Return the [X, Y] coordinate for the center point of the cell that contains the specified text.  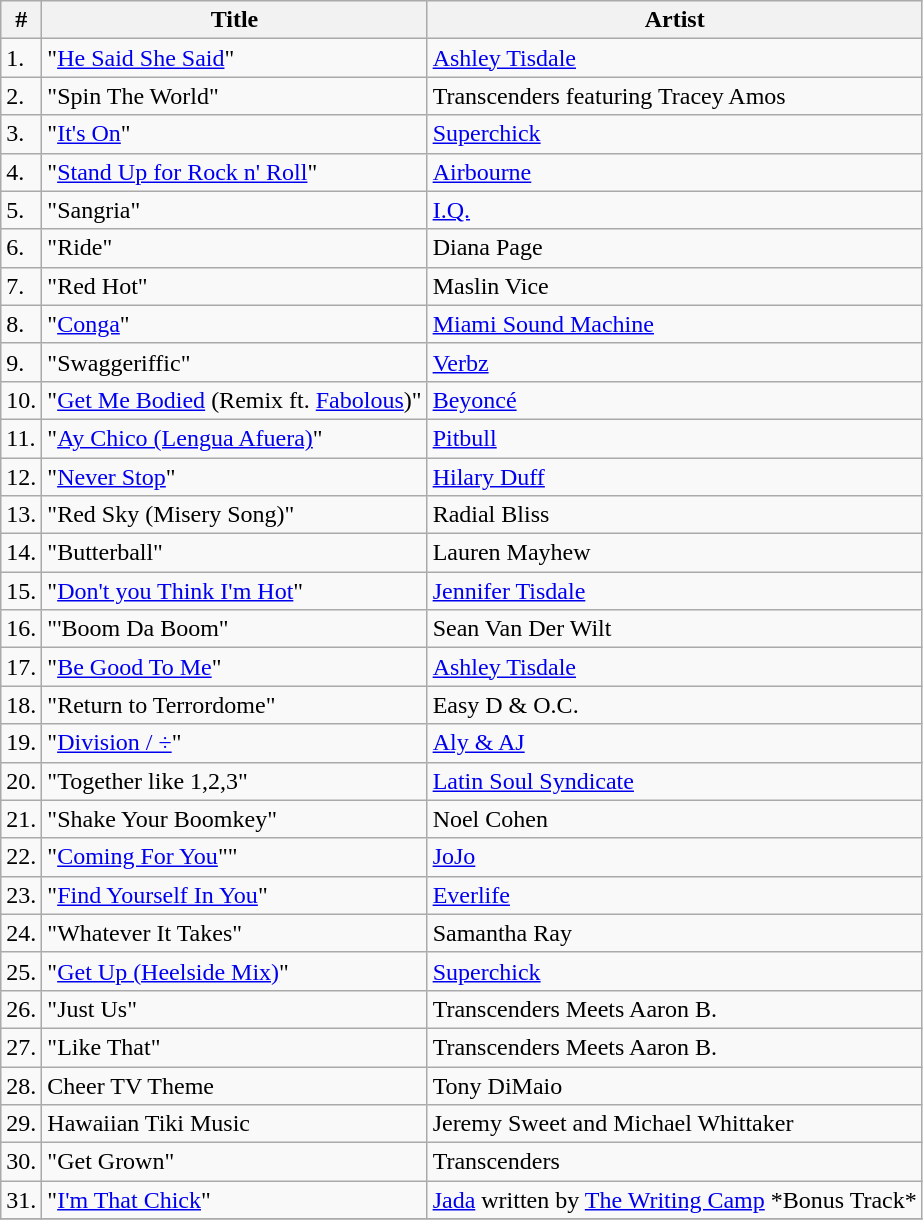
17. [22, 667]
"Swaggeriffic" [234, 362]
Cheer TV Theme [234, 1085]
"Never Stop" [234, 477]
20. [22, 781]
"Red Sky (Misery Song)" [234, 515]
15. [22, 591]
Title [234, 20]
14. [22, 553]
Samantha Ray [674, 933]
Transcenders [674, 1162]
"Like That" [234, 1047]
"Shake Your Boomkey" [234, 819]
"Be Good To Me" [234, 667]
19. [22, 743]
Radial Bliss [674, 515]
I.Q. [674, 210]
"Division / ÷" [234, 743]
"Together like 1,2,3" [234, 781]
4. [22, 172]
"Get Up (Heelside Mix)" [234, 971]
Pitbull [674, 438]
27. [22, 1047]
"Coming For You"" [234, 857]
Miami Sound Machine [674, 324]
"I'm That Chick" [234, 1200]
Transcenders featuring Tracey Amos [674, 96]
Maslin Vice [674, 286]
Jennifer Tisdale [674, 591]
29. [22, 1124]
Aly & AJ [674, 743]
"Just Us" [234, 1009]
7. [22, 286]
"Get Grown" [234, 1162]
Verbz [674, 362]
26. [22, 1009]
16. [22, 629]
JoJo [674, 857]
24. [22, 933]
8. [22, 324]
Sean Van Der Wilt [674, 629]
Everlife [674, 895]
"Return to Terrordome" [234, 705]
11. [22, 438]
"Find Yourself In You" [234, 895]
28. [22, 1085]
22. [22, 857]
9. [22, 362]
6. [22, 248]
"Red Hot" [234, 286]
5. [22, 210]
"Whatever It Takes" [234, 933]
"Stand Up for Rock n' Roll" [234, 172]
"Spin The World" [234, 96]
"It's On" [234, 134]
"Get Me Bodied (Remix ft. Fabolous)" [234, 400]
"Sangria" [234, 210]
"Ride" [234, 248]
"Ay Chico (Lengua Afuera)" [234, 438]
"Butterball" [234, 553]
30. [22, 1162]
Latin Soul Syndicate [674, 781]
Diana Page [674, 248]
# [22, 20]
"He Said She Said" [234, 58]
Airbourne [674, 172]
Beyoncé [674, 400]
21. [22, 819]
Jeremy Sweet and Michael Whittaker [674, 1124]
Easy D & O.C. [674, 705]
Jada written by The Writing Camp *Bonus Track* [674, 1200]
13. [22, 515]
2. [22, 96]
Artist [674, 20]
Noel Cohen [674, 819]
31. [22, 1200]
25. [22, 971]
1. [22, 58]
18. [22, 705]
12. [22, 477]
Hawaiian Tiki Music [234, 1124]
Hilary Duff [674, 477]
"Conga" [234, 324]
Tony DiMaio [674, 1085]
"'Boom Da Boom" [234, 629]
23. [22, 895]
Lauren Mayhew [674, 553]
"Don't you Think I'm Hot" [234, 591]
3. [22, 134]
10. [22, 400]
